From the cell containing the given text, extract its center point as [x, y] coordinate. 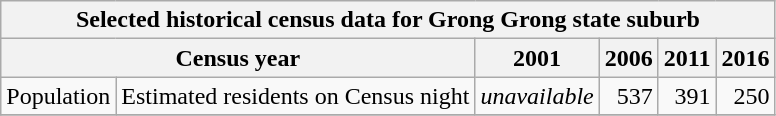
Population [58, 96]
537 [628, 96]
391 [687, 96]
2001 [537, 58]
Census year [238, 58]
unavailable [537, 96]
2011 [687, 58]
2006 [628, 58]
250 [746, 96]
Estimated residents on Census night [296, 96]
2016 [746, 58]
Selected historical census data for Grong Grong state suburb [388, 20]
